Return [x, y] of the center of cell containing provided text 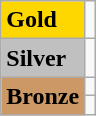
Silver [43, 58]
Bronze [43, 96]
Gold [43, 20]
